Find where the given text appears and provide that cell's center as [X, Y] coordinate. 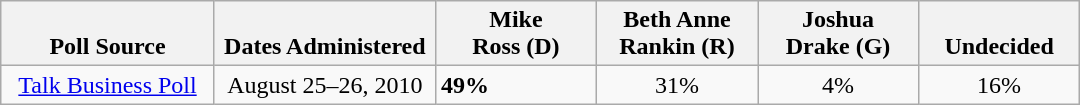
August 25–26, 2010 [324, 85]
31% [676, 85]
MikeRoss (D) [516, 34]
Dates Administered [324, 34]
Undecided [1000, 34]
4% [838, 85]
Poll Source [108, 34]
Talk Business Poll [108, 85]
16% [1000, 85]
49% [516, 85]
JoshuaDrake (G) [838, 34]
Beth AnneRankin (R) [676, 34]
